Scan for the cell matching the given text and deliver its [X, Y] coordinate at center. 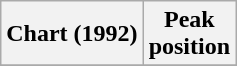
Chart (1992) [72, 34]
Peakposition [189, 34]
